Capture the cell that displays the provided text and extract its [X, Y] central coordinate. 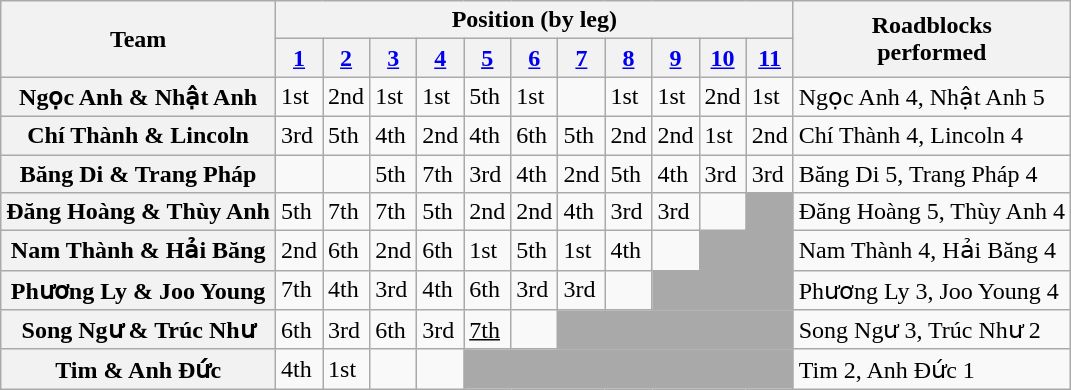
Tim 2, Anh Đức 1 [932, 369]
Băng Di 5, Trang Pháp 4 [932, 173]
Nam Thành & Hải Băng [138, 251]
Team [138, 39]
7 [582, 58]
Ngọc Anh 4, Nhật Anh 5 [932, 97]
Tim & Anh Đức [138, 369]
Song Ngư 3, Trúc Như 2 [932, 330]
Chí Thành & Lincoln [138, 135]
Song Ngư & Trúc Như [138, 330]
8 [628, 58]
4 [440, 58]
Đăng Hoàng & Thùy Anh [138, 212]
Phương Ly 3, Joo Young 4 [932, 290]
11 [770, 58]
2 [346, 58]
Roadblocksperformed [932, 39]
Chí Thành 4, Lincoln 4 [932, 135]
Đăng Hoàng 5, Thùy Anh 4 [932, 212]
5 [488, 58]
10 [722, 58]
Ngọc Anh & Nhật Anh [138, 97]
9 [676, 58]
Băng Di & Trang Pháp [138, 173]
1 [298, 58]
6 [534, 58]
Phương Ly & Joo Young [138, 290]
Position (by leg) [534, 20]
Nam Thành 4, Hải Băng 4 [932, 251]
3 [394, 58]
